Scan for the cell matching the given text and deliver its (X, Y) coordinate at center. 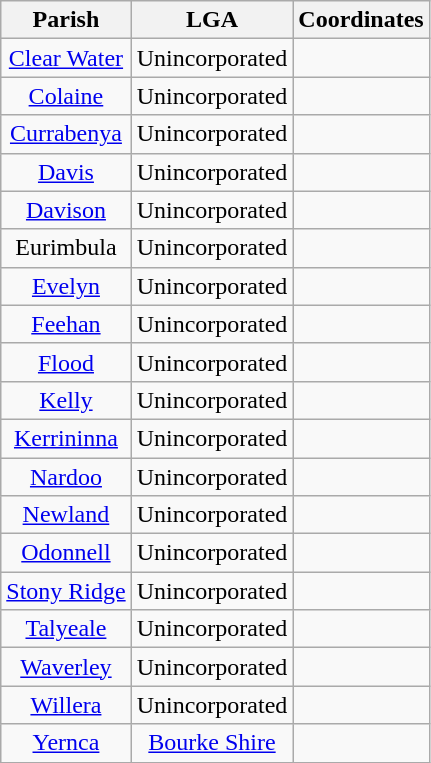
Odonnell (66, 553)
Feehan (66, 324)
Flood (66, 362)
Kelly (66, 400)
Kerrininna (66, 438)
Newland (66, 515)
Willera (66, 705)
Colaine (66, 96)
Parish (66, 20)
Bourke Shire (212, 743)
Coordinates (361, 20)
Currabenya (66, 134)
Clear Water (66, 58)
Evelyn (66, 286)
Davison (66, 210)
Nardoo (66, 477)
LGA (212, 20)
Davis (66, 172)
Stony Ridge (66, 591)
Eurimbula (66, 248)
Yernca (66, 743)
Talyeale (66, 629)
Waverley (66, 667)
